Detect which cell encompasses the target text, then output its [x, y] center coordinate. 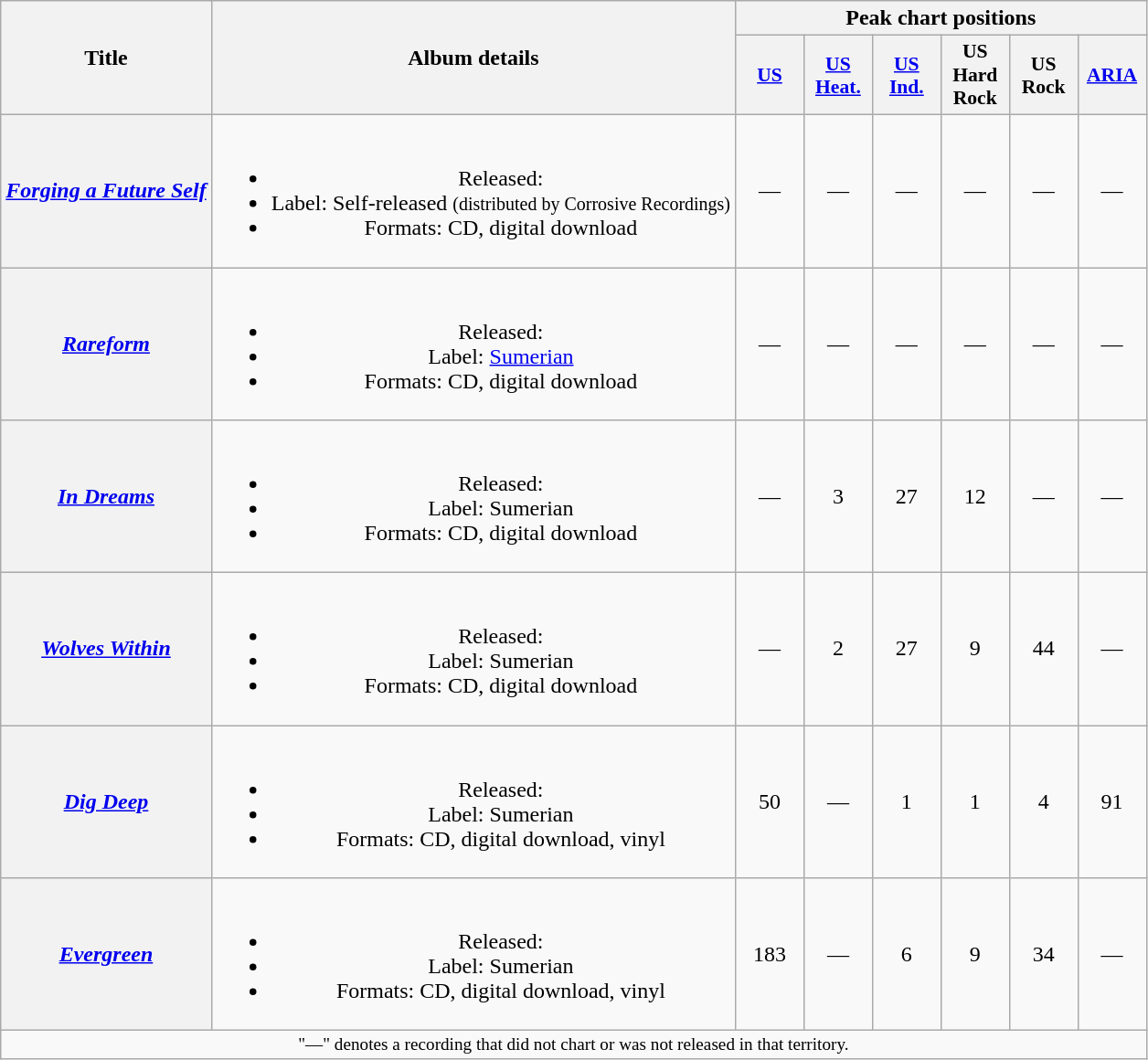
Title [106, 58]
183 [770, 954]
Released: Label: Self-released (distributed by Corrosive Recordings)Formats: CD, digital download [473, 190]
USHard Rock [974, 75]
6 [907, 954]
Wolves Within [106, 649]
12 [974, 497]
3 [837, 497]
Forging a Future Self [106, 190]
2 [837, 649]
50 [770, 802]
"—" denotes a recording that did not chart or was not released in that territory. [574, 1045]
Album details [473, 58]
44 [1044, 649]
Rareform [106, 344]
USHeat. [837, 75]
USInd. [907, 75]
US [770, 75]
USRock [1044, 75]
Peak chart positions [941, 18]
Dig Deep [106, 802]
ARIA [1111, 75]
Evergreen [106, 954]
4 [1044, 802]
34 [1044, 954]
In Dreams [106, 497]
91 [1111, 802]
